Extract the (x, y) coordinate from the center of the cell holding the provided text.  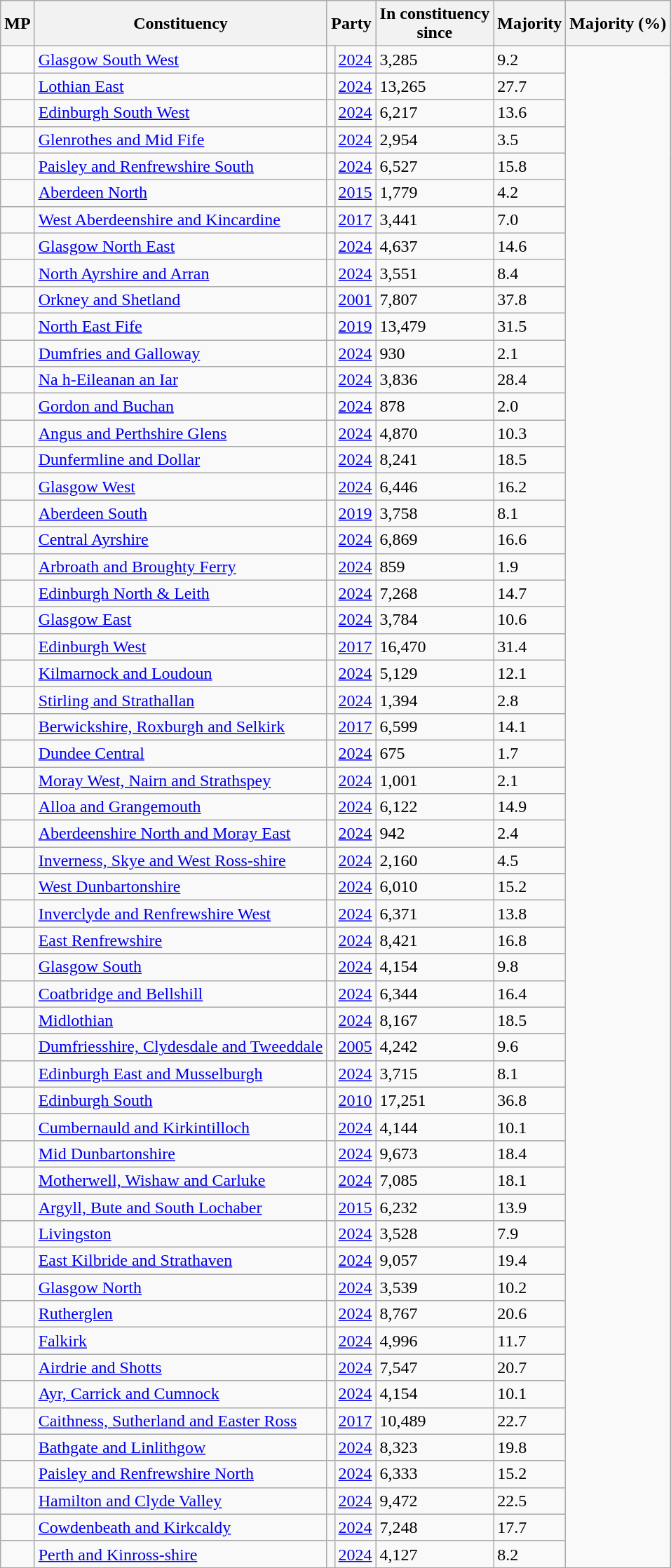
Angus and Perthshire Glens (181, 433)
14.9 (530, 807)
5,129 (435, 673)
1.9 (530, 567)
Paisley and Renfrewshire South (181, 166)
Dundee Central (181, 753)
10.6 (530, 620)
Majority (%) (618, 24)
16.2 (530, 487)
Falkirk (181, 1341)
22.5 (530, 1501)
10.2 (530, 1287)
6,232 (435, 1207)
Caithness, Sutherland and Easter Ross (181, 1421)
East Renfrewshire (181, 940)
11.7 (530, 1341)
Dunfermline and Dollar (181, 460)
6,599 (435, 726)
Orkney and Shetland (181, 299)
859 (435, 567)
1,779 (435, 193)
Livingston (181, 1234)
14.6 (530, 246)
2,954 (435, 140)
Inverclyde and Renfrewshire West (181, 914)
6,527 (435, 166)
Central Ayrshire (181, 540)
6,333 (435, 1474)
3,836 (435, 380)
16.8 (530, 940)
Lothian East (181, 86)
3,784 (435, 620)
Moray West, Nairn and Strathspey (181, 780)
Gordon and Buchan (181, 407)
8,167 (435, 1020)
6,344 (435, 994)
17.7 (530, 1527)
9,673 (435, 1154)
4,144 (435, 1127)
2010 (355, 1100)
13.6 (530, 113)
7,248 (435, 1527)
Stirling and Strathallan (181, 700)
Dumfriesshire, Clydesdale and Tweeddale (181, 1047)
Aberdeen South (181, 513)
16.6 (530, 540)
13.9 (530, 1207)
2.0 (530, 407)
West Aberdeenshire and Kincardine (181, 219)
8,241 (435, 460)
2001 (355, 299)
4.5 (530, 860)
930 (435, 353)
14.1 (530, 726)
6,869 (435, 540)
878 (435, 407)
15.8 (530, 166)
9,057 (435, 1261)
2.8 (530, 700)
13,479 (435, 326)
17,251 (435, 1100)
4,127 (435, 1554)
20.6 (530, 1314)
Inverness, Skye and West Ross-shire (181, 860)
1,001 (435, 780)
19.4 (530, 1261)
Kilmarnock and Loudoun (181, 673)
8.4 (530, 273)
3,539 (435, 1287)
Berwickshire, Roxburgh and Selkirk (181, 726)
Glenrothes and Mid Fife (181, 140)
4,242 (435, 1047)
Alloa and Grangemouth (181, 807)
Glasgow West (181, 487)
Mid Dunbartonshire (181, 1154)
9.6 (530, 1047)
8,767 (435, 1314)
Airdrie and Shotts (181, 1367)
7,547 (435, 1367)
Constituency (181, 24)
3,528 (435, 1234)
18.1 (530, 1180)
2.4 (530, 834)
3,758 (435, 513)
8.2 (530, 1554)
2,160 (435, 860)
16.4 (530, 994)
1,394 (435, 700)
22.7 (530, 1421)
Majority (530, 24)
3,285 (435, 60)
675 (435, 753)
7,085 (435, 1180)
Ayr, Carrick and Cumnock (181, 1394)
Na h-Eileanan an Iar (181, 380)
Glasgow North East (181, 246)
Edinburgh West (181, 647)
4,996 (435, 1341)
6,010 (435, 887)
14.7 (530, 593)
4,637 (435, 246)
3.5 (530, 140)
Motherwell, Wishaw and Carluke (181, 1180)
13.8 (530, 914)
Argyll, Bute and South Lochaber (181, 1207)
Aberdeenshire North and Moray East (181, 834)
Paisley and Renfrewshire North (181, 1474)
Rutherglen (181, 1314)
Glasgow East (181, 620)
7.0 (530, 219)
4.2 (530, 193)
In constituencysince (435, 24)
27.7 (530, 86)
North Ayrshire and Arran (181, 273)
7.9 (530, 1234)
Party (351, 24)
8,421 (435, 940)
8,323 (435, 1447)
6,122 (435, 807)
13,265 (435, 86)
Coatbridge and Bellshill (181, 994)
2005 (355, 1047)
6,371 (435, 914)
18.4 (530, 1154)
31.5 (530, 326)
12.1 (530, 673)
37.8 (530, 299)
10.3 (530, 433)
3,715 (435, 1074)
36.8 (530, 1100)
Cowdenbeath and Kirkcaldy (181, 1527)
6,217 (435, 113)
16,470 (435, 647)
Glasgow South West (181, 60)
10,489 (435, 1421)
Bathgate and Linlithgow (181, 1447)
Aberdeen North (181, 193)
3,551 (435, 273)
MP (18, 24)
Edinburgh South (181, 1100)
20.7 (530, 1367)
Glasgow South (181, 967)
East Kilbride and Strathaven (181, 1261)
31.4 (530, 647)
9.8 (530, 967)
942 (435, 834)
9,472 (435, 1501)
West Dunbartonshire (181, 887)
1.7 (530, 753)
Edinburgh East and Musselburgh (181, 1074)
Edinburgh North & Leith (181, 593)
North East Fife (181, 326)
19.8 (530, 1447)
4,870 (435, 433)
6,446 (435, 487)
Cumbernauld and Kirkintilloch (181, 1127)
7,807 (435, 299)
Midlothian (181, 1020)
Dumfries and Galloway (181, 353)
Hamilton and Clyde Valley (181, 1501)
3,441 (435, 219)
28.4 (530, 380)
7,268 (435, 593)
Perth and Kinross-shire (181, 1554)
9.2 (530, 60)
Edinburgh South West (181, 113)
Glasgow North (181, 1287)
Arbroath and Broughty Ferry (181, 567)
